From the cell containing the given text, extract its center point as (X, Y) coordinate. 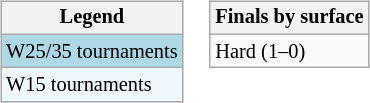
Hard (1–0) (289, 51)
W15 tournaments (92, 85)
W25/35 tournaments (92, 51)
Finals by surface (289, 18)
Legend (92, 18)
